Find where the given text appears and provide that cell's center as [x, y] coordinate. 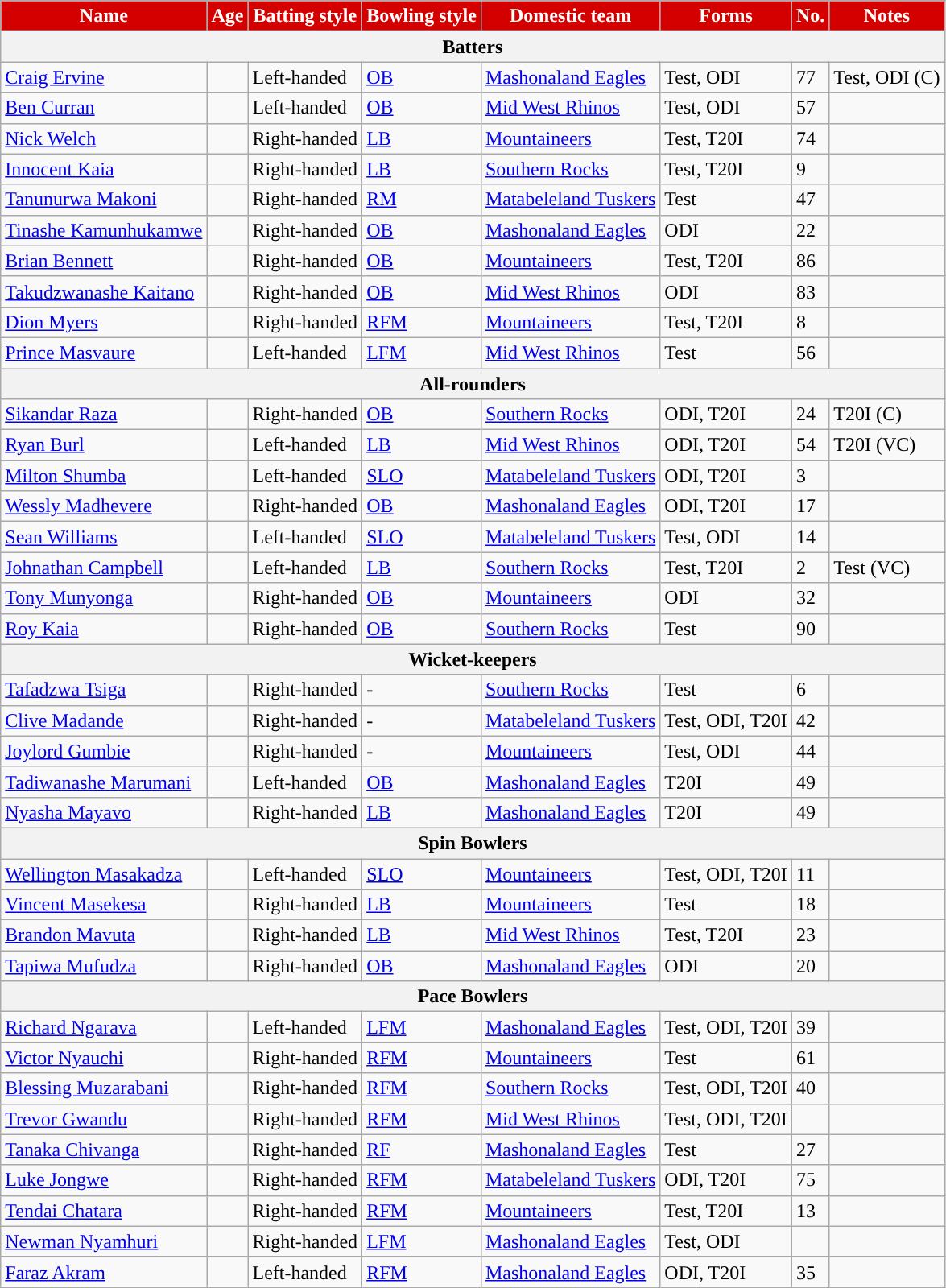
Bowling style [422, 16]
9 [810, 169]
57 [810, 108]
54 [810, 445]
77 [810, 77]
Domestic team [570, 16]
Sikandar Raza [104, 415]
Tinashe Kamunhukamwe [104, 230]
13 [810, 1211]
Age [227, 16]
11 [810, 873]
Milton Shumba [104, 476]
Faraz Akram [104, 1272]
35 [810, 1272]
Ben Curran [104, 108]
RF [422, 1150]
40 [810, 1088]
47 [810, 200]
Spin Bowlers [473, 843]
61 [810, 1058]
Brandon Mavuta [104, 935]
22 [810, 230]
Batting style [305, 16]
32 [810, 598]
Nick Welch [104, 138]
Joylord Gumbie [104, 751]
56 [810, 353]
Wicket-keepers [473, 659]
42 [810, 720]
Ryan Burl [104, 445]
Dion Myers [104, 322]
No. [810, 16]
8 [810, 322]
Roy Kaia [104, 629]
17 [810, 506]
Sean Williams [104, 537]
All-rounders [473, 384]
44 [810, 751]
Trevor Gwandu [104, 1119]
Notes [887, 16]
Newman Nyamhuri [104, 1241]
Tafadzwa Tsiga [104, 690]
Prince Masvaure [104, 353]
3 [810, 476]
Innocent Kaia [104, 169]
Nyasha Mayavo [104, 812]
Brian Bennett [104, 261]
74 [810, 138]
14 [810, 537]
Pace Bowlers [473, 997]
18 [810, 905]
Name [104, 16]
Test (VC) [887, 568]
Richard Ngarava [104, 1027]
Blessing Muzarabani [104, 1088]
Luke Jongwe [104, 1180]
Johnathan Campbell [104, 568]
Tadiwanashe Marumani [104, 782]
Tony Munyonga [104, 598]
Tapiwa Mufudza [104, 966]
Wessly Madhevere [104, 506]
Victor Nyauchi [104, 1058]
Forms [726, 16]
Tanunurwa Makoni [104, 200]
T20I (C) [887, 415]
Tanaka Chivanga [104, 1150]
23 [810, 935]
Test, ODI (C) [887, 77]
75 [810, 1180]
90 [810, 629]
24 [810, 415]
T20I (VC) [887, 445]
27 [810, 1150]
86 [810, 261]
2 [810, 568]
Wellington Masakadza [104, 873]
Craig Ervine [104, 77]
39 [810, 1027]
Clive Madande [104, 720]
83 [810, 291]
RM [422, 200]
6 [810, 690]
Vincent Masekesa [104, 905]
Tendai Chatara [104, 1211]
20 [810, 966]
Batters [473, 47]
Takudzwanashe Kaitano [104, 291]
